From the cell containing the given text, extract its center point as (x, y) coordinate. 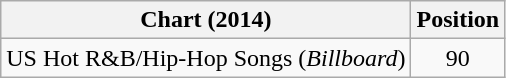
Position (458, 20)
US Hot R&B/Hip-Hop Songs (Billboard) (206, 58)
Chart (2014) (206, 20)
90 (458, 58)
